Output the (x, y) coordinate of the center of the cell containing the given text.  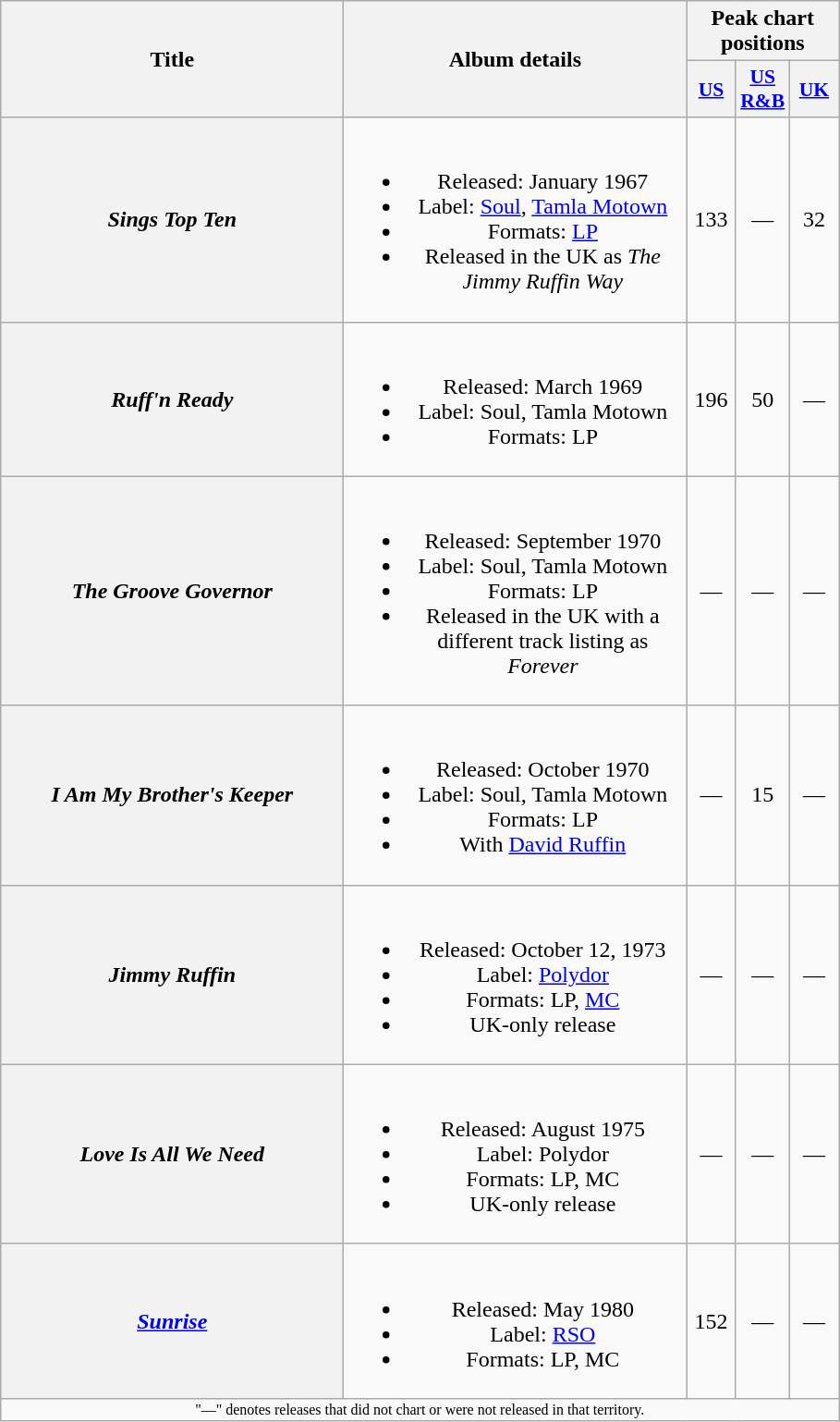
UK (813, 89)
152 (712, 1320)
Album details (516, 59)
I Am My Brother's Keeper (172, 795)
Released: October 12, 1973Label: PolydorFormats: LP, MCUK-only release (516, 975)
Sings Top Ten (172, 220)
Released: March 1969Label: Soul, Tamla MotownFormats: LP (516, 399)
Released: May 1980Label: RSOFormats: LP, MC (516, 1320)
Released: September 1970Label: Soul, Tamla MotownFormats: LPReleased in the UK with a different track listing as Forever (516, 591)
50 (762, 399)
Released: January 1967Label: Soul, Tamla MotownFormats: LPReleased in the UK as The Jimmy Ruffin Way (516, 220)
133 (712, 220)
Released: October 1970Label: Soul, Tamla MotownFormats: LPWith David Ruffin (516, 795)
Released: August 1975Label: PolydorFormats: LP, MCUK-only release (516, 1154)
Title (172, 59)
15 (762, 795)
US (712, 89)
32 (813, 220)
196 (712, 399)
Sunrise (172, 1320)
Ruff'n Ready (172, 399)
US R&B (762, 89)
Jimmy Ruffin (172, 975)
The Groove Governor (172, 591)
Peak chart positions (763, 31)
Love Is All We Need (172, 1154)
"—" denotes releases that did not chart or were not released in that territory. (420, 1409)
